Identify which cell holds the provided text, then report its (x, y) central coordinate. 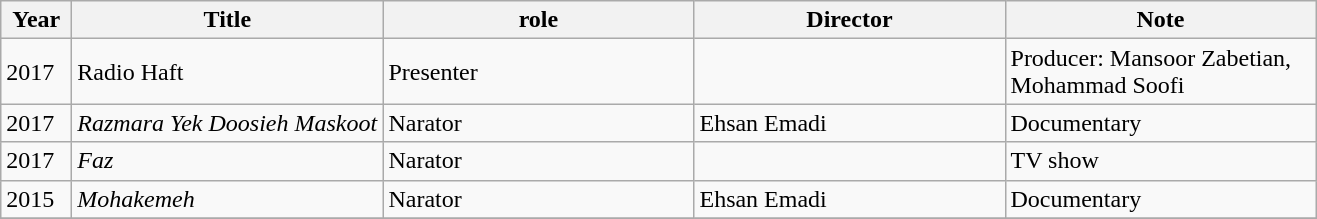
Note (1160, 20)
Radio Haft (228, 72)
Director (850, 20)
TV show (1160, 161)
Razmara Yek Doosieh Maskoot (228, 123)
Year (36, 20)
Mohakemeh (228, 199)
2015 (36, 199)
role (538, 20)
Title (228, 20)
Presenter (538, 72)
Producer: Mansoor Zabetian, Mohammad Soofi (1160, 72)
Faz (228, 161)
